Detect which cell encompasses the target text, then output its [x, y] center coordinate. 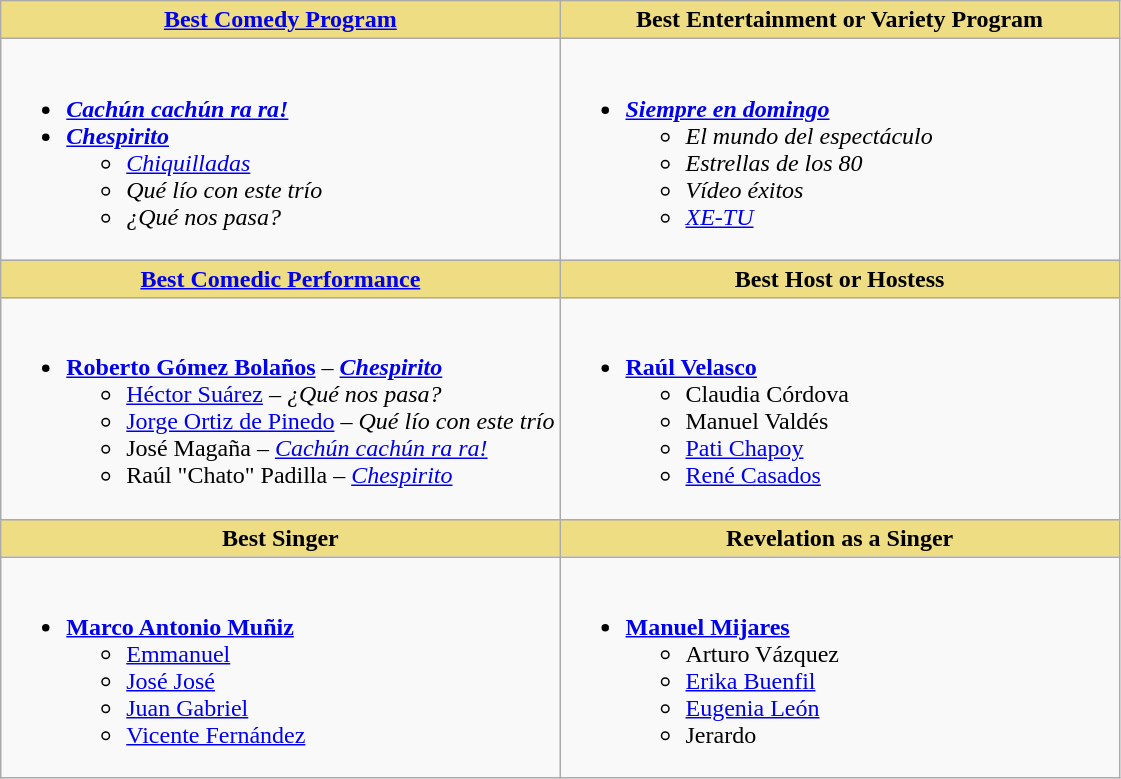
Revelation as a Singer [840, 538]
Best Host or Hostess [840, 279]
Manuel MijaresArturo VázquezErika BuenfilEugenia LeónJerardo [840, 668]
Marco Antonio MuñizEmmanuelJosé JoséJuan GabrielVicente Fernández [280, 668]
Siempre en domingoEl mundo del espectáculoEstrellas de los 80Vídeo éxitosXE-TU [840, 150]
Best Comedy Program [280, 20]
Best Comedic Performance [280, 279]
Raúl VelascoClaudia CórdovaManuel ValdésPati ChapoyRené Casados [840, 408]
Best Entertainment or Variety Program [840, 20]
Best Singer [280, 538]
Cachún cachún ra ra!ChespiritoChiquilladasQué lío con este trío¿Qué nos pasa? [280, 150]
